Detect which cell encompasses the target text, then output its [x, y] center coordinate. 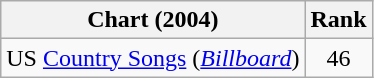
Rank [338, 20]
US Country Songs (Billboard) [153, 58]
Chart (2004) [153, 20]
46 [338, 58]
